Extract the (X, Y) coordinate from the center of the cell holding the provided text.  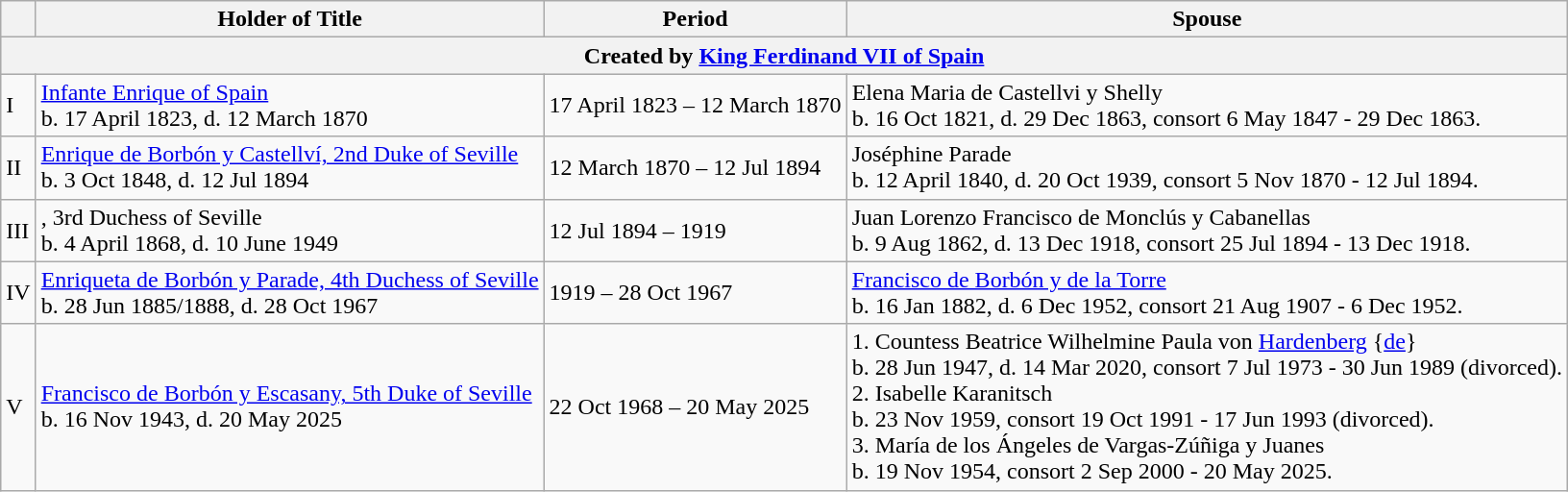
I (18, 106)
V (18, 407)
IV (18, 292)
12 Jul 1894 – 1919 (696, 231)
Joséphine Paradeb. 12 April 1840, d. 20 Oct 1939, consort 5 Nov 1870 - 12 Jul 1894. (1207, 167)
Elena Maria de Castellvi y Shellyb. 16 Oct 1821, d. 29 Dec 1863, consort 6 May 1847 - 29 Dec 1863. (1207, 106)
Juan Lorenzo Francisco de Monclús y Cabanellasb. 9 Aug 1862, d. 13 Dec 1918, consort 25 Jul 1894 - 13 Dec 1918. (1207, 231)
Enrique de Borbón y Castellví, 2nd Duke of Sevilleb. 3 Oct 1848, d. 12 Jul 1894 (290, 167)
II (18, 167)
Holder of Title (290, 19)
12 March 1870 – 12 Jul 1894 (696, 167)
17 April 1823 – 12 March 1870 (696, 106)
1919 – 28 Oct 1967 (696, 292)
Spouse (1207, 19)
III (18, 231)
Francisco de Borbón y de la Torreb. 16 Jan 1882, d. 6 Dec 1952, consort 21 Aug 1907 - 6 Dec 1952. (1207, 292)
Enriqueta de Borbón y Parade, 4th Duchess of Sevilleb. 28 Jun 1885/1888, d. 28 Oct 1967 (290, 292)
Period (696, 19)
Francisco de Borbón y Escasany, 5th Duke of Sevilleb. 16 Nov 1943, d. 20 May 2025 (290, 407)
Infante Enrique of Spainb. 17 April 1823, d. 12 March 1870 (290, 106)
, 3rd Duchess of Sevilleb. 4 April 1868, d. 10 June 1949 (290, 231)
22 Oct 1968 – 20 May 2025 (696, 407)
Created by King Ferdinand VII of Spain (784, 56)
